Capture the cell that displays the provided text and extract its (x, y) central coordinate. 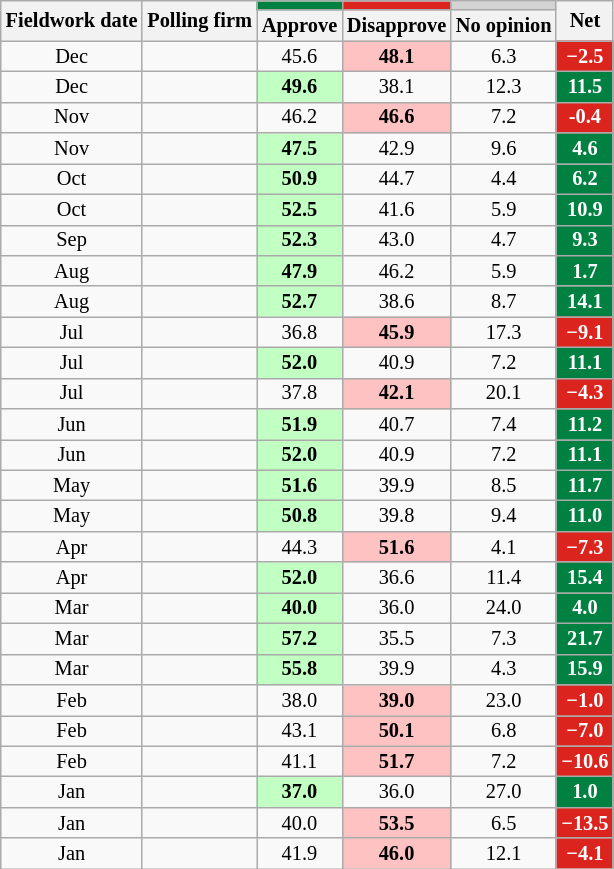
Net (584, 20)
1.0 (584, 792)
4.6 (584, 148)
−9.1 (584, 332)
50.9 (300, 178)
−7.0 (584, 730)
12.3 (504, 86)
6.8 (504, 730)
40.7 (396, 424)
39.0 (396, 700)
36.8 (300, 332)
11.4 (504, 578)
Polling firm (199, 20)
Approve (300, 26)
−4.1 (584, 854)
37.0 (300, 792)
51.7 (396, 762)
15.9 (584, 670)
21.7 (584, 638)
4.1 (504, 546)
57.2 (300, 638)
43.1 (300, 730)
49.6 (300, 86)
11.7 (584, 486)
55.8 (300, 670)
50.8 (300, 516)
52.7 (300, 302)
−7.3 (584, 546)
43.0 (396, 240)
9.4 (504, 516)
Disapprove (396, 26)
38.0 (300, 700)
42.1 (396, 394)
23.0 (504, 700)
1.7 (584, 270)
35.5 (396, 638)
52.5 (300, 210)
10.9 (584, 210)
42.9 (396, 148)
51.9 (300, 424)
52.3 (300, 240)
11.2 (584, 424)
−13.5 (584, 822)
4.3 (504, 670)
6.3 (504, 56)
11.0 (584, 516)
Sep (72, 240)
4.7 (504, 240)
4.4 (504, 178)
36.6 (396, 578)
8.5 (504, 486)
4.0 (584, 608)
−1.0 (584, 700)
44.3 (300, 546)
38.6 (396, 302)
6.2 (584, 178)
41.1 (300, 762)
9.3 (584, 240)
No opinion (504, 26)
6.5 (504, 822)
17.3 (504, 332)
12.1 (504, 854)
27.0 (504, 792)
53.5 (396, 822)
7.3 (504, 638)
45.9 (396, 332)
9.6 (504, 148)
8.7 (504, 302)
−4.3 (584, 394)
Fieldwork date (72, 20)
39.8 (396, 516)
20.1 (504, 394)
−10.6 (584, 762)
41.9 (300, 854)
46.6 (396, 118)
47.5 (300, 148)
11.5 (584, 86)
15.4 (584, 578)
50.1 (396, 730)
38.1 (396, 86)
14.1 (584, 302)
41.6 (396, 210)
-0.4 (584, 118)
24.0 (504, 608)
7.4 (504, 424)
37.8 (300, 394)
46.0 (396, 854)
47.9 (300, 270)
45.6 (300, 56)
44.7 (396, 178)
48.1 (396, 56)
−2.5 (584, 56)
